Determine the [x, y] coordinate at the center of the cell enclosing the given text.  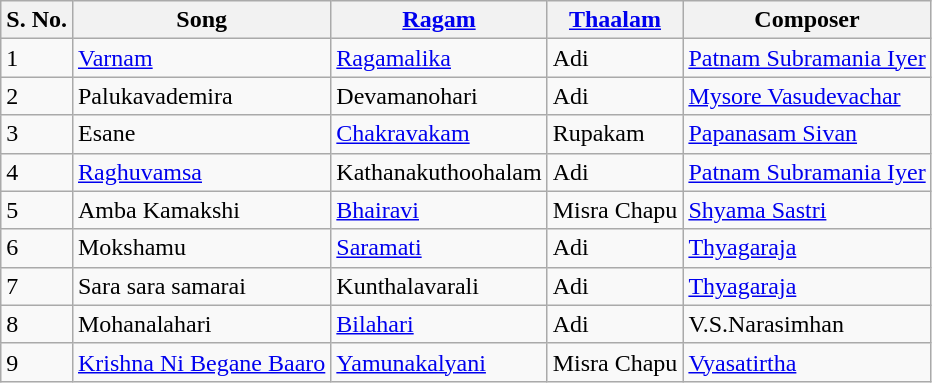
Palukavademira [201, 96]
Kunthalavarali [439, 286]
Ragam [439, 20]
V.S.Narasimhan [807, 324]
5 [37, 210]
Krishna Ni Begane Baaro [201, 362]
Yamunakalyani [439, 362]
Song [201, 20]
4 [37, 172]
Varnam [201, 58]
Shyama Sastri [807, 210]
3 [37, 134]
Kathanakuthoohalam [439, 172]
Ragamalika [439, 58]
Saramati [439, 248]
Bilahari [439, 324]
Raghuvamsa [201, 172]
1 [37, 58]
7 [37, 286]
Devamanohari [439, 96]
9 [37, 362]
6 [37, 248]
2 [37, 96]
Thaalam [615, 20]
Vyasatirtha [807, 362]
Mohanalahari [201, 324]
Composer [807, 20]
Rupakam [615, 134]
Bhairavi [439, 210]
S. No. [37, 20]
8 [37, 324]
Mokshamu [201, 248]
Chakravakam [439, 134]
Esane [201, 134]
Mysore Vasudevachar [807, 96]
Sara sara samarai [201, 286]
Papanasam Sivan [807, 134]
Amba Kamakshi [201, 210]
